For the text-containing cell, return its midpoint in (x, y) coordinate format. 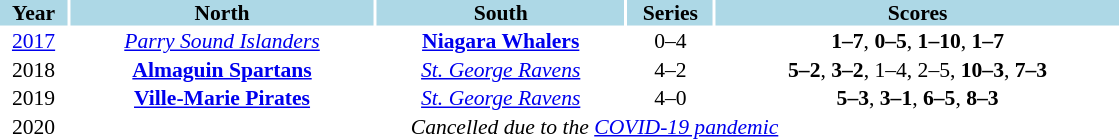
Series (670, 13)
5–3, 3–1, 6–5, 8–3 (918, 99)
Ville-Marie Pirates (222, 99)
2019 (34, 99)
Almaguin Spartans (222, 70)
0–4 (670, 41)
2018 (34, 70)
4–2 (670, 70)
2017 (34, 41)
South (501, 13)
Niagara Whalers (501, 41)
4–0 (670, 99)
5–2, 3–2, 1–4, 2–5, 10–3, 7–3 (918, 70)
1–7, 0–5, 1–10, 1–7 (918, 41)
Parry Sound Islanders (222, 41)
Scores (918, 13)
Year (34, 13)
North (222, 13)
